Extract the [X, Y] coordinate from the center of the cell holding the provided text.  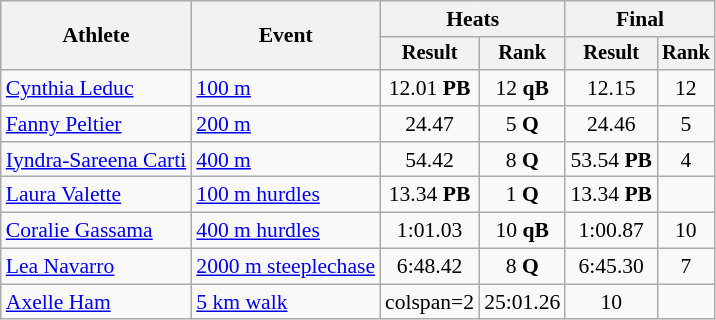
5 km walk [286, 302]
1:01.03 [430, 231]
53.54 PB [611, 160]
Cynthia Leduc [96, 88]
12 qB [522, 88]
Event [286, 36]
Lea Navarro [96, 267]
12.01 PB [430, 88]
Athlete [96, 36]
10 qB [522, 231]
4 [686, 160]
400 m hurdles [286, 231]
12.15 [611, 88]
7 [686, 267]
5 [686, 124]
54.42 [430, 160]
Laura Valette [96, 195]
Final [640, 19]
400 m [286, 160]
25:01.26 [522, 302]
Heats [472, 19]
12 [686, 88]
1 Q [522, 195]
6:45.30 [611, 267]
100 m [286, 88]
24.47 [430, 124]
Coralie Gassama [96, 231]
1:00.87 [611, 231]
100 m hurdles [286, 195]
6:48.42 [430, 267]
Fanny Peltier [96, 124]
5 Q [522, 124]
200 m [286, 124]
Axelle Ham [96, 302]
24.46 [611, 124]
colspan=2 [430, 302]
Iyndra-Sareena Carti [96, 160]
2000 m steeplechase [286, 267]
